From the cell containing the given text, extract its center point as (X, Y) coordinate. 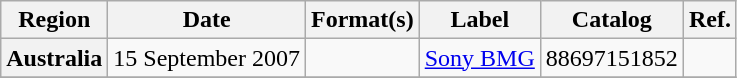
15 September 2007 (207, 58)
Catalog (612, 20)
Ref. (710, 20)
88697151852 (612, 58)
Date (207, 20)
Australia (54, 58)
Format(s) (363, 20)
Label (480, 20)
Sony BMG (480, 58)
Region (54, 20)
